Capture the cell that displays the provided text and extract its [x, y] central coordinate. 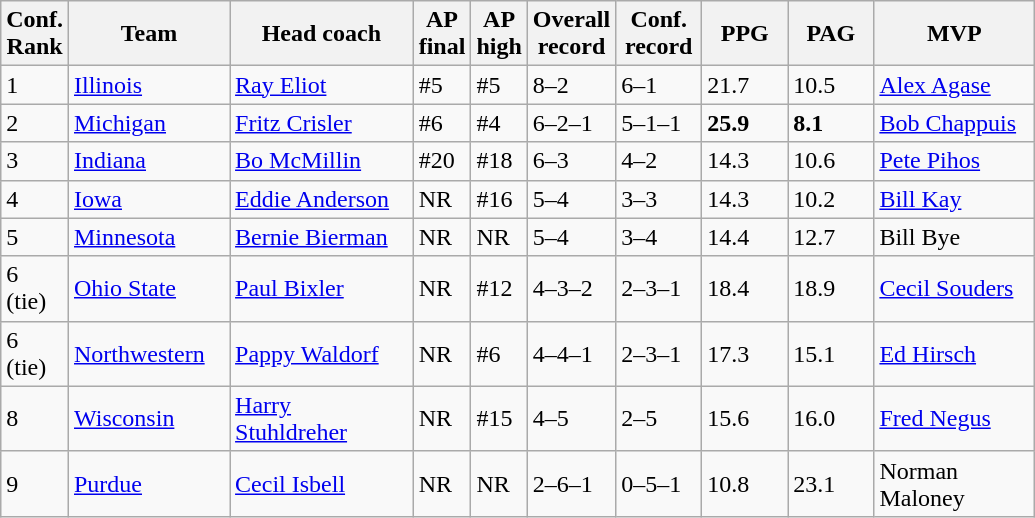
10.2 [831, 199]
Ray Eliot [322, 85]
15.1 [831, 354]
16.0 [831, 418]
6–3 [571, 161]
2–6–1 [571, 484]
1 [35, 85]
2–5 [659, 418]
Indiana [148, 161]
3 [35, 161]
Conf. Rank [35, 34]
#20 [442, 161]
21.7 [745, 85]
18.4 [745, 288]
5 [35, 237]
Bernie Bierman [322, 237]
10.6 [831, 161]
9 [35, 484]
5–1–1 [659, 123]
6–2–1 [571, 123]
8–2 [571, 85]
#16 [499, 199]
Bo McMillin [322, 161]
#15 [499, 418]
Overall record [571, 34]
3–3 [659, 199]
Ed Hirsch [954, 354]
Bob Chappuis [954, 123]
14.4 [745, 237]
PPG [745, 34]
17.3 [745, 354]
#18 [499, 161]
6–1 [659, 85]
#4 [499, 123]
3–4 [659, 237]
Fritz Crisler [322, 123]
#12 [499, 288]
Alex Agase [954, 85]
Wisconsin [148, 418]
2 [35, 123]
8.1 [831, 123]
4 [35, 199]
Bill Kay [954, 199]
Purdue [148, 484]
8 [35, 418]
10.5 [831, 85]
0–5–1 [659, 484]
23.1 [831, 484]
15.6 [745, 418]
Paul Bixler [322, 288]
AP final [442, 34]
Cecil Isbell [322, 484]
Iowa [148, 199]
12.7 [831, 237]
4–2 [659, 161]
18.9 [831, 288]
Illinois [148, 85]
4–3–2 [571, 288]
10.8 [745, 484]
Minnesota [148, 237]
AP high [499, 34]
Harry Stuhldreher [322, 418]
Fred Negus [954, 418]
Norman Maloney [954, 484]
25.9 [745, 123]
Conf. record [659, 34]
4–4–1 [571, 354]
Ohio State [148, 288]
Head coach [322, 34]
4–5 [571, 418]
Pappy Waldorf [322, 354]
MVP [954, 34]
Bill Bye [954, 237]
Team [148, 34]
Eddie Anderson [322, 199]
Pete Pihos [954, 161]
Cecil Souders [954, 288]
Northwestern [148, 354]
PAG [831, 34]
Michigan [148, 123]
